Provide the [X, Y] coordinate of the cell's center where the given text is located.  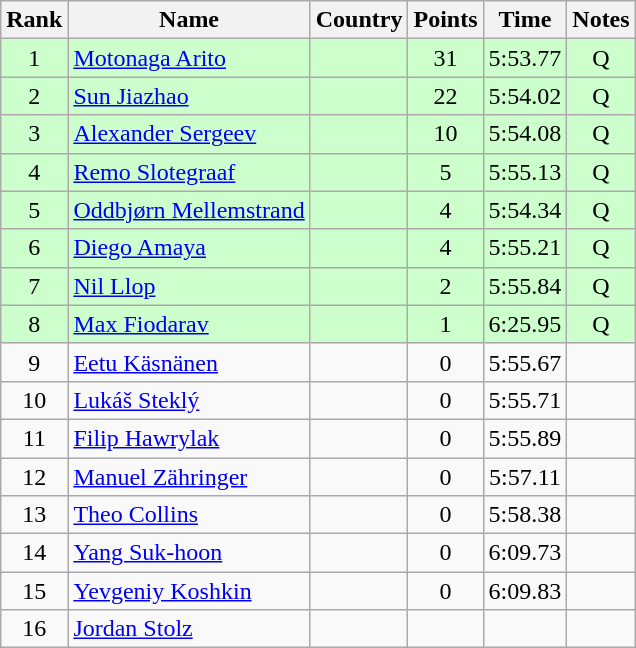
6:09.83 [525, 591]
7 [34, 286]
5:53.77 [525, 58]
3 [34, 134]
Rank [34, 20]
Lukáš Steklý [189, 400]
Theo Collins [189, 515]
Name [189, 20]
Max Fiodarav [189, 324]
5:55.71 [525, 400]
22 [446, 96]
12 [34, 477]
6:25.95 [525, 324]
Yang Suk-hoon [189, 553]
15 [34, 591]
5:54.02 [525, 96]
Nil Llop [189, 286]
Diego Amaya [189, 248]
6 [34, 248]
Alexander Sergeev [189, 134]
Motonaga Arito [189, 58]
5:55.21 [525, 248]
Sun Jiazhao [189, 96]
Oddbjørn Mellemstrand [189, 210]
5:58.38 [525, 515]
8 [34, 324]
5:54.34 [525, 210]
Time [525, 20]
6:09.73 [525, 553]
Points [446, 20]
14 [34, 553]
Jordan Stolz [189, 629]
16 [34, 629]
5:55.13 [525, 172]
Remo Slotegraaf [189, 172]
Notes [601, 20]
Manuel Zähringer [189, 477]
5:54.08 [525, 134]
Country [359, 20]
Yevgeniy Koshkin [189, 591]
Filip Hawrylak [189, 438]
5:57.11 [525, 477]
11 [34, 438]
13 [34, 515]
Eetu Käsnänen [189, 362]
5:55.84 [525, 286]
9 [34, 362]
31 [446, 58]
5:55.67 [525, 362]
5:55.89 [525, 438]
